Determine the [x, y] coordinate at the center of the cell enclosing the given text.  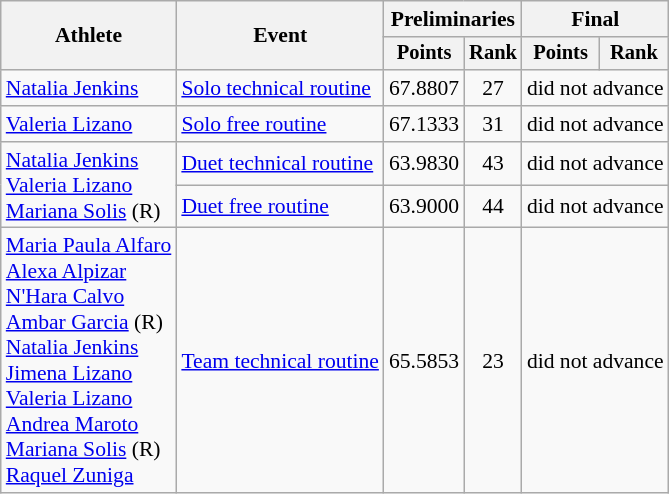
67.1333 [424, 124]
Duet technical routine [280, 164]
63.9830 [424, 164]
Duet free routine [280, 206]
Team technical routine [280, 360]
Maria Paula AlfaroAlexa AlpizarN'Hara CalvoAmbar Garcia (R)Natalia JenkinsJimena LizanoValeria LizanoAndrea MarotoMariana Solis (R)Raquel Zuniga [89, 360]
Solo free routine [280, 124]
43 [493, 164]
Natalia JenkinsValeria LizanoMariana Solis (R) [89, 186]
Preliminaries [453, 19]
Final [596, 19]
44 [493, 206]
Natalia Jenkins [89, 88]
31 [493, 124]
27 [493, 88]
23 [493, 360]
63.9000 [424, 206]
Solo technical routine [280, 88]
65.5853 [424, 360]
67.8807 [424, 88]
Valeria Lizano [89, 124]
Event [280, 36]
Athlete [89, 36]
